Capture the cell that displays the provided text and extract its (X, Y) central coordinate. 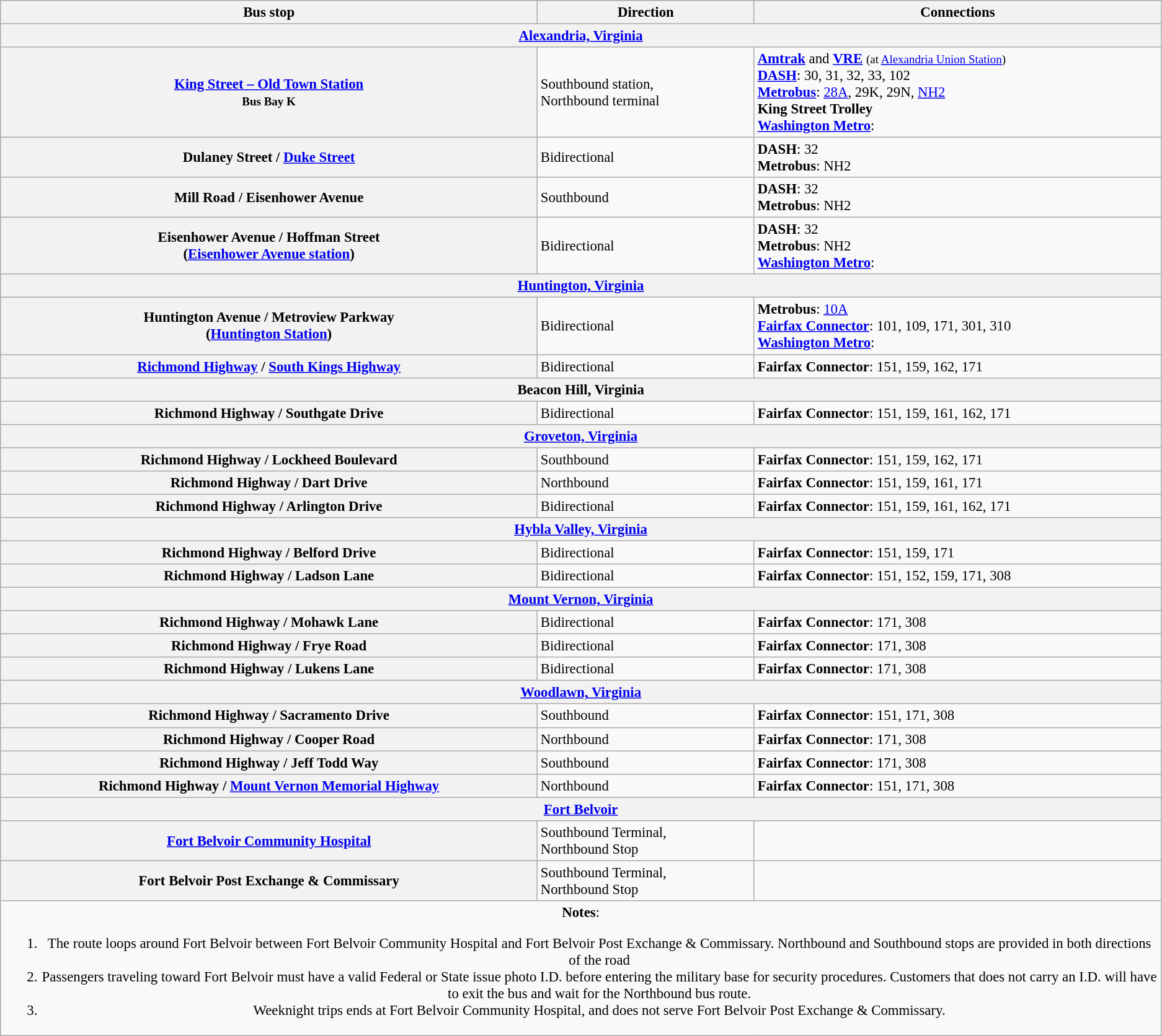
Richmond Highway / Mohawk Lane (269, 622)
Richmond Highway / Jeff Todd Way (269, 763)
Fairfax Connector: 151, 159, 171 (957, 552)
Bus stop (269, 12)
Richmond Highway / Sacramento Drive (269, 716)
Connections (957, 12)
Fort Belvoir Post Exchange & Commissary (269, 880)
Woodlawn, Virginia (581, 693)
Groveton, Virginia (581, 436)
Richmond Highway / Southgate Drive (269, 413)
Richmond Highway / Ladson Lane (269, 576)
Fairfax Connector: 151, 152, 159, 171, 308 (957, 576)
Amtrak and VRE (at Alexandria Union Station) DASH: 30, 31, 32, 33, 102 Metrobus: 28A, 29K, 29N, NH2 King Street Trolley Washington Metro: (957, 92)
King Street – Old Town StationBus Bay K (269, 92)
Richmond Highway / Belford Drive (269, 552)
DASH: 32 Metrobus: NH2 Washington Metro: (957, 246)
Eisenhower Avenue / Hoffman Street(Eisenhower Avenue station) (269, 246)
Richmond Highway / Mount Vernon Memorial Highway (269, 786)
Mount Vernon, Virginia (581, 600)
Richmond Highway / Arlington Drive (269, 506)
Fairfax Connector: 151, 159, 161, 171 (957, 483)
Fort Belvoir Community Hospital (269, 841)
Richmond Highway / South Kings Highway (269, 366)
Huntington, Virginia (581, 286)
Richmond Highway / Frye Road (269, 646)
Richmond Highway / Dart Drive (269, 483)
Fort Belvoir (581, 809)
Metrobus: 10A Fairfax Connector: 101, 109, 171, 301, 310 Washington Metro: (957, 326)
Richmond Highway / Cooper Road (269, 739)
Huntington Avenue / Metroview Parkway(Huntington Station) (269, 326)
Beacon Hill, Virginia (581, 389)
Hybla Valley, Virginia (581, 529)
Direction (645, 12)
Dulaney Street / Duke Street (269, 157)
Richmond Highway / Lockheed Boulevard (269, 459)
Southbound station,Northbound terminal (645, 92)
Alexandria, Virginia (581, 36)
Mill Road / Eisenhower Avenue (269, 197)
Richmond Highway / Lukens Lane (269, 669)
